Pinpoint the cell where the given text exists, returning its (X, Y) midpoint coordinate. 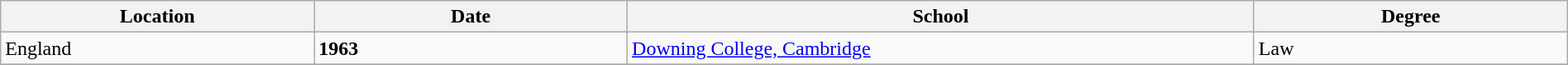
Downing College, Cambridge (941, 48)
1963 (471, 48)
School (941, 17)
Date (471, 17)
England (157, 48)
Degree (1411, 17)
Law (1411, 48)
Location (157, 17)
